Identify which cell holds the provided text, then report its [X, Y] central coordinate. 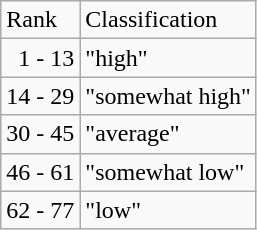
"somewhat low" [168, 172]
62 - 77 [40, 210]
Classification [168, 20]
46 - 61 [40, 172]
Rank [40, 20]
"average" [168, 134]
30 - 45 [40, 134]
"low" [168, 210]
"somewhat high" [168, 96]
1 - 13 [40, 58]
14 - 29 [40, 96]
"high" [168, 58]
